For the text-containing cell, return its midpoint in [x, y] coordinate format. 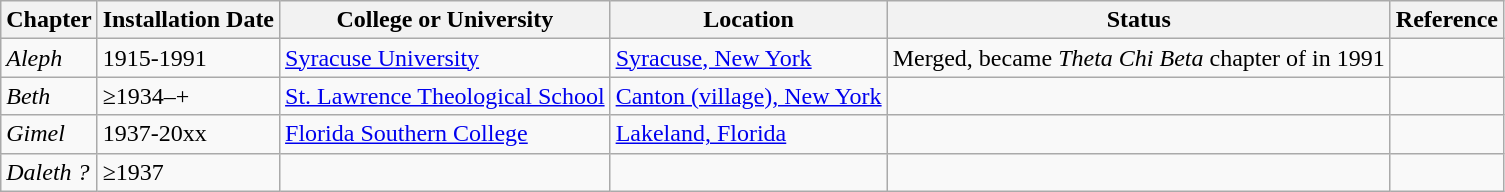
≥1937 [188, 172]
Location [748, 20]
Status [1138, 20]
St. Lawrence Theological School [446, 96]
Lakeland, Florida [748, 134]
Syracuse, New York [748, 58]
Installation Date [188, 20]
1915-1991 [188, 58]
Daleth ? [49, 172]
Aleph [49, 58]
College or University [446, 20]
Merged, became Theta Chi Beta chapter of in 1991 [1138, 58]
Syracuse University [446, 58]
1937-20xx [188, 134]
Beth [49, 96]
Reference [1446, 20]
Gimel [49, 134]
≥1934–+ [188, 96]
Canton (village), New York [748, 96]
Florida Southern College [446, 134]
Chapter [49, 20]
